Search for the cell housing the specified text and yield its [X, Y] center coordinate. 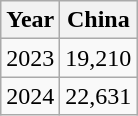
Year [30, 20]
19,210 [98, 58]
China [98, 20]
22,631 [98, 96]
2024 [30, 96]
2023 [30, 58]
